Provide the [x, y] coordinate of the cell's center where the given text is located.  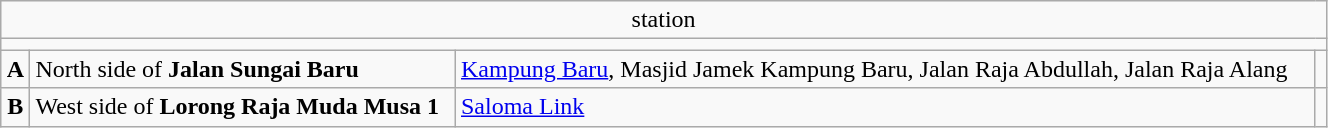
Kampung Baru, Masjid Jamek Kampung Baru, Jalan Raja Abdullah, Jalan Raja Alang [885, 69]
B [16, 107]
North side of Jalan Sungai Baru [243, 69]
West side of Lorong Raja Muda Musa 1 [243, 107]
station [664, 20]
Saloma Link [885, 107]
A [16, 69]
